Scan for the cell matching the given text and deliver its (X, Y) coordinate at center. 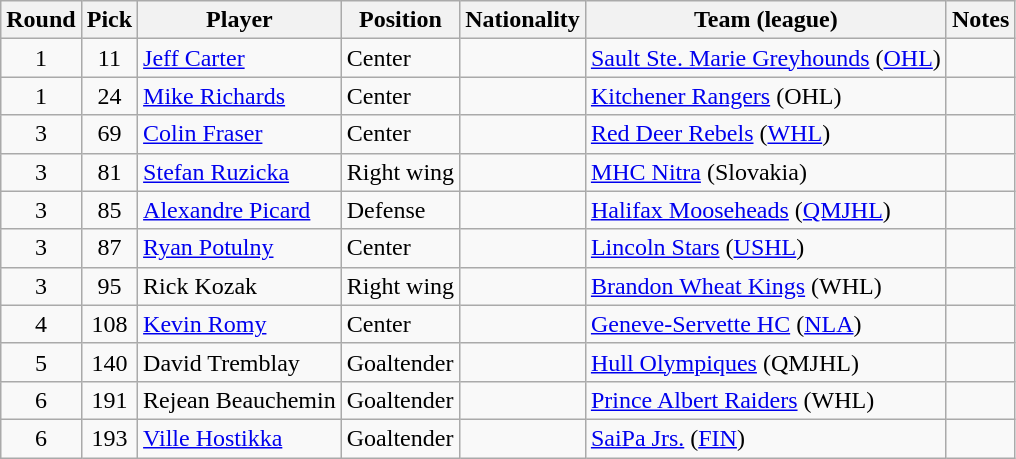
Halifax Mooseheads (QMJHL) (766, 210)
Stefan Ruzicka (240, 172)
191 (109, 400)
SaiPa Jrs. (FIN) (766, 438)
Sault Ste. Marie Greyhounds (OHL) (766, 58)
140 (109, 362)
Kitchener Rangers (OHL) (766, 96)
Geneve-Servette HC (NLA) (766, 324)
David Tremblay (240, 362)
87 (109, 248)
Ville Hostikka (240, 438)
Rick Kozak (240, 286)
Lincoln Stars (USHL) (766, 248)
11 (109, 58)
5 (41, 362)
Jeff Carter (240, 58)
Round (41, 20)
Kevin Romy (240, 324)
Pick (109, 20)
Defense (400, 210)
69 (109, 134)
95 (109, 286)
Colin Fraser (240, 134)
Mike Richards (240, 96)
MHC Nitra (Slovakia) (766, 172)
Nationality (523, 20)
Prince Albert Raiders (WHL) (766, 400)
Team (league) (766, 20)
Rejean Beauchemin (240, 400)
193 (109, 438)
Alexandre Picard (240, 210)
4 (41, 324)
Notes (980, 20)
24 (109, 96)
Player (240, 20)
85 (109, 210)
Ryan Potulny (240, 248)
81 (109, 172)
108 (109, 324)
Brandon Wheat Kings (WHL) (766, 286)
Position (400, 20)
Red Deer Rebels (WHL) (766, 134)
Hull Olympiques (QMJHL) (766, 362)
